Return [x, y] of the center of cell containing provided text 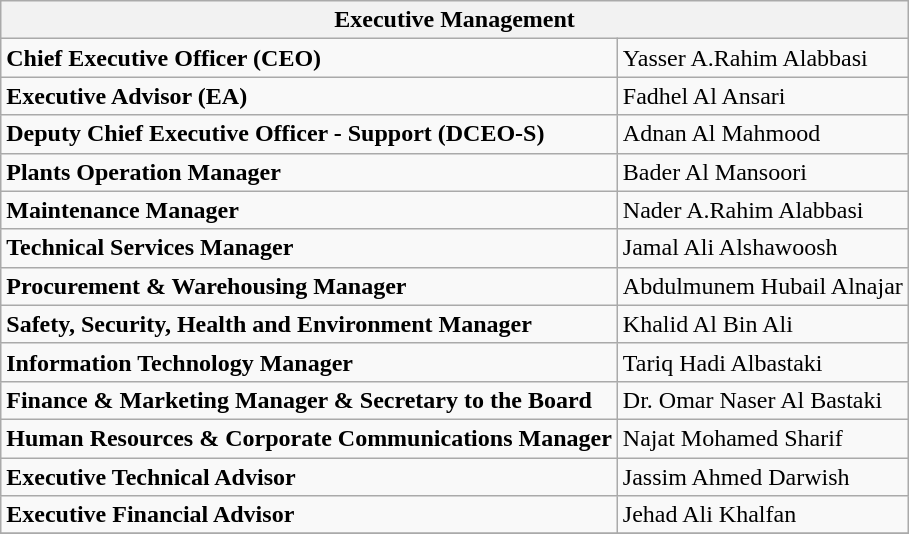
Procurement & Warehousing Manager [310, 286]
Human Resources & Corporate Communications Manager [310, 438]
Chief Executive Officer (CEO) [310, 58]
Maintenance Manager [310, 210]
Jamal Ali Alshawoosh [762, 248]
Technical Services Manager [310, 248]
Nader A.Rahim Alabbasi [762, 210]
Fadhel Al Ansari [762, 96]
Safety, Security, Health and Environment Manager [310, 324]
Plants Operation Manager [310, 172]
Jehad Ali Khalfan [762, 515]
Jassim Ahmed Darwish [762, 477]
Executive Financial Advisor [310, 515]
Khalid Al Bin Ali [762, 324]
Deputy Chief Executive Officer - Support (DCEO-S) [310, 134]
Executive Advisor (EA) [310, 96]
Executive Management [455, 20]
Finance & Marketing Manager & Secretary to the Board [310, 400]
Najat Mohamed Sharif [762, 438]
Abdulmunem Hubail Alnajar [762, 286]
Adnan Al Mahmood [762, 134]
Executive Technical Advisor [310, 477]
Dr. Omar Naser Al Bastaki [762, 400]
Tariq Hadi Albastaki [762, 362]
Information Technology Manager [310, 362]
Bader Al Mansoori [762, 172]
Yasser A.Rahim Alabbasi [762, 58]
